Pinpoint the cell where the given text exists, returning its (x, y) midpoint coordinate. 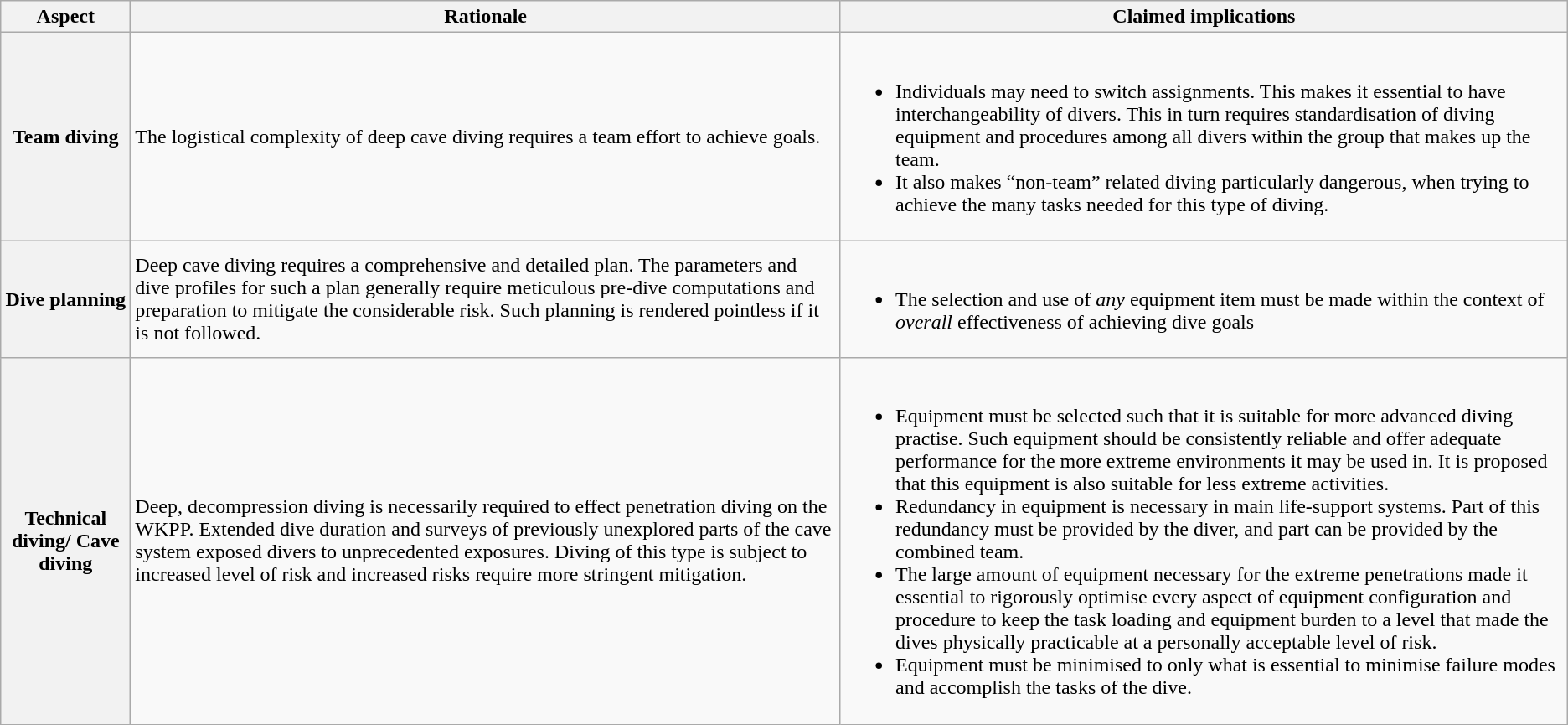
The logistical complexity of deep cave diving requires a team effort to achieve goals. (486, 137)
Aspect (65, 17)
Rationale (486, 17)
The selection and use of any equipment item must be made within the context of overall effectiveness of achieving dive goals (1204, 299)
Technical diving/ Cave diving (65, 541)
Claimed implications (1204, 17)
Dive planning (65, 299)
Team diving (65, 137)
